From the cell containing the given text, extract its center point as [X, Y] coordinate. 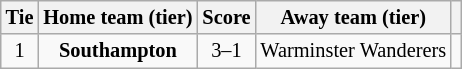
Away team (tier) [353, 17]
Warminster Wanderers [353, 51]
Tie [20, 17]
Score [226, 17]
Southampton [118, 51]
3–1 [226, 51]
Home team (tier) [118, 17]
1 [20, 51]
